Extract the [X, Y] coordinate from the center of the cell holding the provided text.  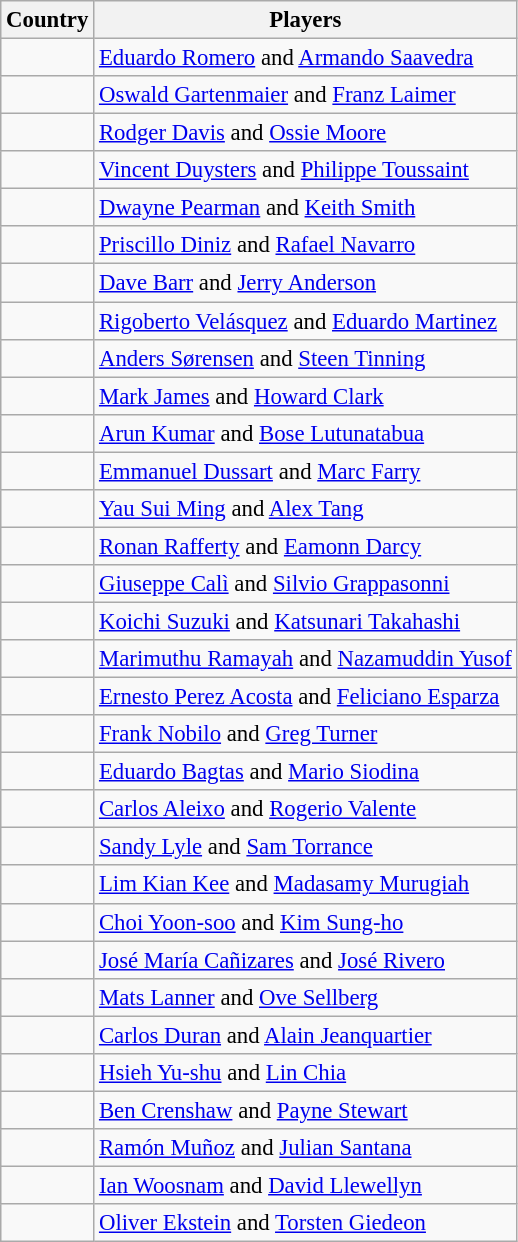
Rodger Davis and Ossie Moore [306, 133]
Sandy Lyle and Sam Torrance [306, 847]
Hsieh Yu-shu and Lin Chia [306, 1073]
Giuseppe Calì and Silvio Grappasonni [306, 584]
Mats Lanner and Ove Sellberg [306, 997]
Dave Barr and Jerry Anderson [306, 283]
Vincent Duysters and Philippe Toussaint [306, 170]
Ramón Muñoz and Julian Santana [306, 1148]
Ernesto Perez Acosta and Feliciano Esparza [306, 697]
Koichi Suzuki and Katsunari Takahashi [306, 621]
Emmanuel Dussart and Marc Farry [306, 471]
Yau Sui Ming and Alex Tang [306, 509]
Ronan Rafferty and Eamonn Darcy [306, 546]
José María Cañizares and José Rivero [306, 960]
Anders Sørensen and Steen Tinning [306, 358]
Carlos Aleixo and Rogerio Valente [306, 809]
Rigoberto Velásquez and Eduardo Martinez [306, 321]
Eduardo Romero and Armando Saavedra [306, 58]
Choi Yoon-soo and Kim Sung-ho [306, 922]
Ben Crenshaw and Payne Stewart [306, 1110]
Dwayne Pearman and Keith Smith [306, 208]
Country [48, 20]
Lim Kian Kee and Madasamy Murugiah [306, 885]
Marimuthu Ramayah and Nazamuddin Yusof [306, 659]
Arun Kumar and Bose Lutunatabua [306, 433]
Carlos Duran and Alain Jeanquartier [306, 1035]
Oliver Ekstein and Torsten Giedeon [306, 1223]
Ian Woosnam and David Llewellyn [306, 1185]
Priscillo Diniz and Rafael Navarro [306, 245]
Mark James and Howard Clark [306, 396]
Players [306, 20]
Eduardo Bagtas and Mario Siodina [306, 772]
Frank Nobilo and Greg Turner [306, 734]
Oswald Gartenmaier and Franz Laimer [306, 95]
